For the text-containing cell, return its midpoint in [X, Y] coordinate format. 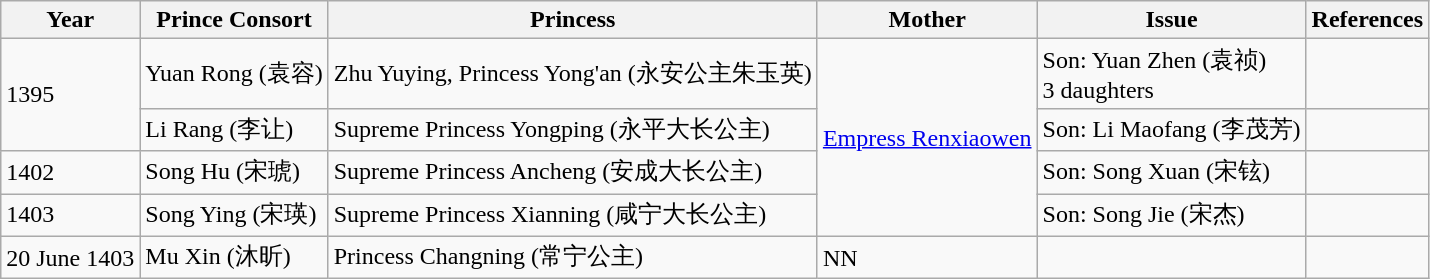
Year [70, 20]
Princess Changning (常宁公主) [572, 258]
Zhu Yuying, Princess Yong'an (永安公主朱玉英) [572, 74]
Supreme Princess Yongping (永平大长公主) [572, 130]
References [1368, 20]
Li Rang (李让) [234, 130]
1402 [70, 172]
Son: Song Jie (宋杰) [1172, 216]
Song Hu (宋琥) [234, 172]
Mother [927, 20]
1395 [70, 95]
Princess [572, 20]
Issue [1172, 20]
Supreme Princess Xianning (咸宁大长公主) [572, 216]
Son: Song Xuan (宋铉) [1172, 172]
Prince Consort [234, 20]
Son: Li Maofang (李茂芳) [1172, 130]
1403 [70, 216]
Yuan Rong (袁容) [234, 74]
Empress Renxiaowen [927, 138]
Song Ying (宋瑛) [234, 216]
Supreme Princess Ancheng (安成大长公主) [572, 172]
NN [927, 258]
20 June 1403 [70, 258]
Mu Xin (沐昕) [234, 258]
Son: Yuan Zhen (袁祯)3 daughters [1172, 74]
